For the text-containing cell, return its midpoint in [X, Y] coordinate format. 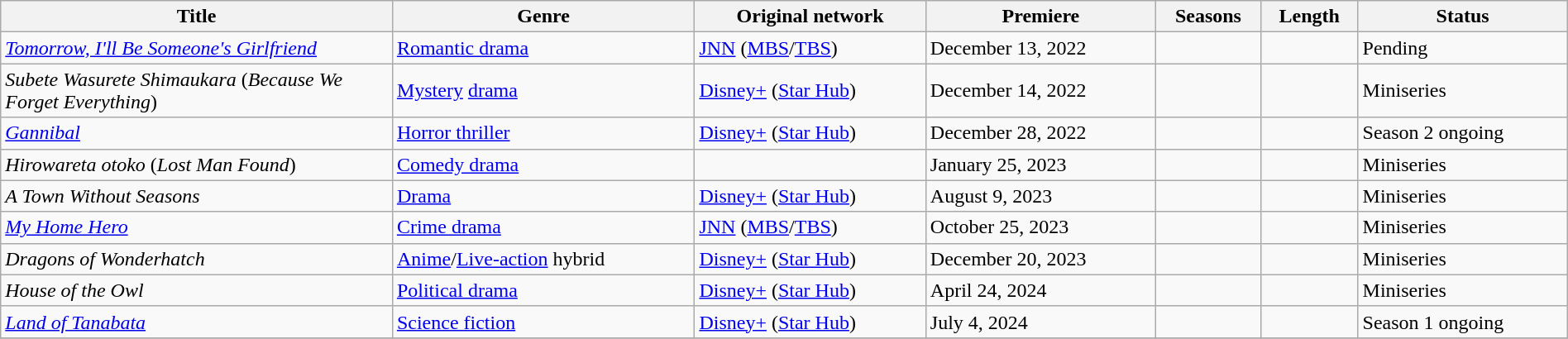
Anime/Live-action hybrid [543, 259]
Title [197, 17]
Hirowareta otoko (Lost Man Found) [197, 165]
Original network [810, 17]
Land of Tanabata [197, 322]
A Town Without Seasons [197, 196]
Subete Wasurete Shimaukara (Because We Forget Everything) [197, 91]
Season 2 ongoing [1462, 133]
Pending [1462, 48]
October 25, 2023 [1040, 227]
My Home Hero [197, 227]
December 28, 2022 [1040, 133]
Comedy drama [543, 165]
Mystery drama [543, 91]
August 9, 2023 [1040, 196]
Dragons of Wonderhatch [197, 259]
Seasons [1207, 17]
Status [1462, 17]
Science fiction [543, 322]
Crime drama [543, 227]
December 14, 2022 [1040, 91]
Drama [543, 196]
Season 1 ongoing [1462, 322]
July 4, 2024 [1040, 322]
Genre [543, 17]
Horror thriller [543, 133]
House of the Owl [197, 290]
Romantic drama [543, 48]
January 25, 2023 [1040, 165]
April 24, 2024 [1040, 290]
Premiere [1040, 17]
December 20, 2023 [1040, 259]
Tomorrow, I'll Be Someone's Girlfriend [197, 48]
Length [1309, 17]
Gannibal [197, 133]
Political drama [543, 290]
December 13, 2022 [1040, 48]
